Detect which cell encompasses the target text, then output its [x, y] center coordinate. 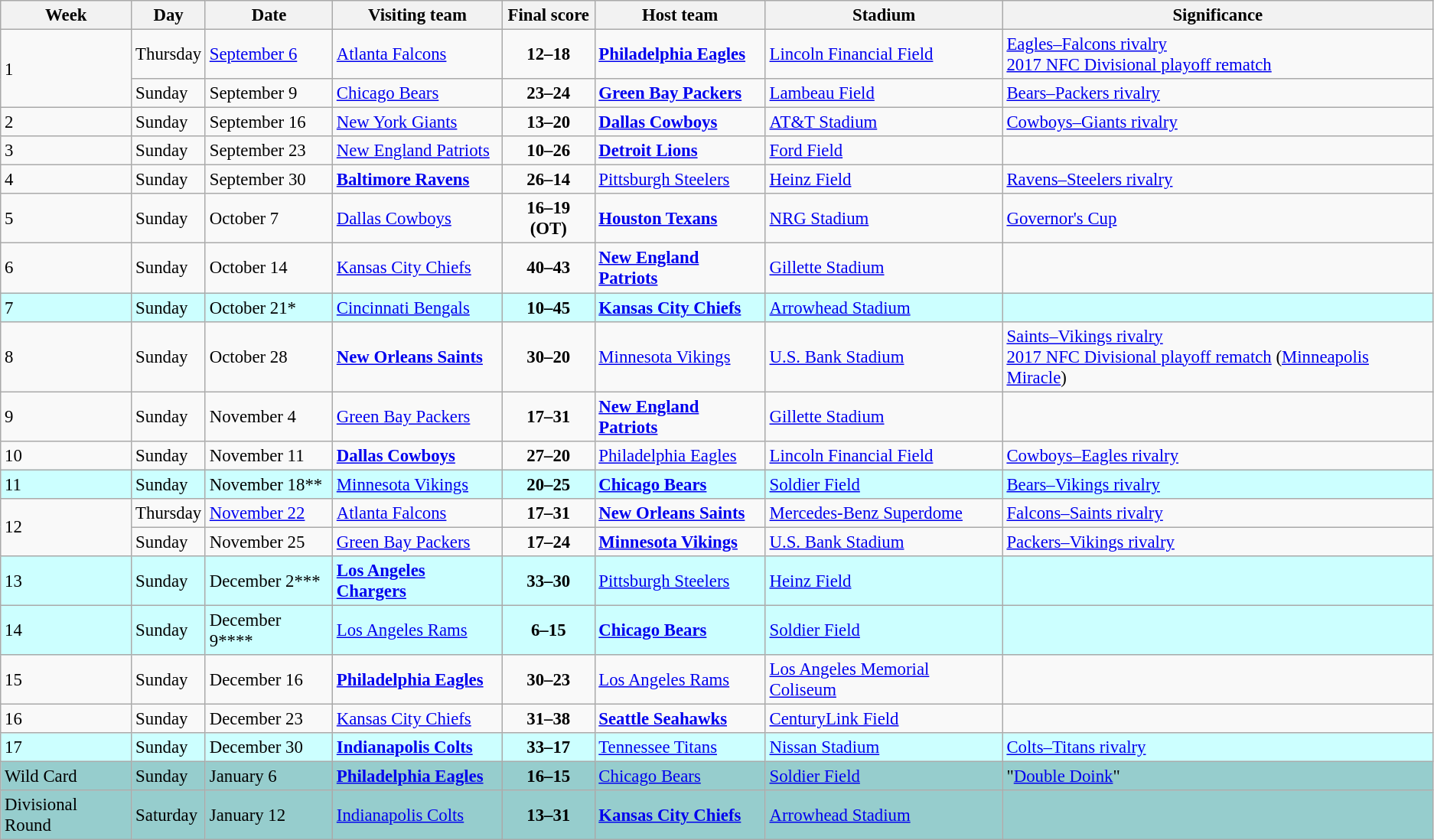
4 [66, 180]
31–38 [548, 719]
6 [66, 268]
Bears–Packers rivalry [1217, 93]
December 2*** [269, 581]
23–24 [548, 93]
Date [269, 15]
Cincinnati Bengals [418, 308]
10 [66, 455]
Governor's Cup [1217, 219]
16–15 [548, 777]
September 30 [269, 180]
Colts–Titans rivalry [1217, 747]
September 9 [269, 93]
30–20 [548, 357]
January 12 [269, 816]
New York Giants [418, 122]
13–20 [548, 122]
Final score [548, 15]
November 25 [269, 542]
Los Angeles Memorial Coliseum [884, 679]
Nissan Stadium [884, 747]
November 22 [269, 513]
November 4 [269, 416]
10–26 [548, 151]
12–18 [548, 55]
13 [66, 581]
CenturyLink Field [884, 719]
October 21* [269, 308]
11 [66, 484]
NRG Stadium [884, 219]
30–23 [548, 679]
9 [66, 416]
15 [66, 679]
6–15 [548, 630]
November 18** [269, 484]
September 6 [269, 55]
Divisional Round [66, 816]
Lambeau Field [884, 93]
"Double Doink" [1217, 777]
20–25 [548, 484]
Tennessee Titans [680, 747]
12 [66, 528]
December 9**** [269, 630]
17–24 [548, 542]
40–43 [548, 268]
Detroit Lions [680, 151]
November 11 [269, 455]
Eagles–Falcons rivalry2017 NFC Divisional playoff rematch [1217, 55]
Visiting team [418, 15]
Ford Field [884, 151]
October 14 [269, 268]
Cowboys–Eagles rivalry [1217, 455]
October 28 [269, 357]
January 6 [269, 777]
13–31 [548, 816]
17 [66, 747]
Ravens–Steelers rivalry [1217, 180]
Stadium [884, 15]
Houston Texans [680, 219]
14 [66, 630]
September 16 [269, 122]
Falcons–Saints rivalry [1217, 513]
Los Angeles Chargers [418, 581]
27–20 [548, 455]
16 [66, 719]
Day [168, 15]
3 [66, 151]
Packers–Vikings rivalry [1217, 542]
16–19 (OT) [548, 219]
1 [66, 69]
Bears–Vikings rivalry [1217, 484]
7 [66, 308]
Baltimore Ravens [418, 180]
October 7 [269, 219]
Mercedes-Benz Superdome [884, 513]
Wild Card [66, 777]
5 [66, 219]
33–30 [548, 581]
December 30 [269, 747]
Seattle Seahawks [680, 719]
December 16 [269, 679]
Host team [680, 15]
Significance [1217, 15]
10–45 [548, 308]
Cowboys–Giants rivalry [1217, 122]
Week [66, 15]
Saints–Vikings rivalry2017 NFC Divisional playoff rematch (Minneapolis Miracle) [1217, 357]
September 23 [269, 151]
33–17 [548, 747]
2 [66, 122]
AT&T Stadium [884, 122]
8 [66, 357]
Saturday [168, 816]
26–14 [548, 180]
December 23 [269, 719]
